Identify which cell holds the provided text, then report its [x, y] central coordinate. 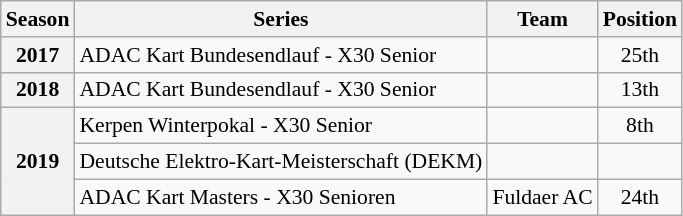
Series [280, 19]
Team [542, 19]
2018 [38, 90]
2019 [38, 162]
24th [640, 197]
Position [640, 19]
25th [640, 55]
Deutsche Elektro-Kart-Meisterschaft (DEKM) [280, 162]
Fuldaer AC [542, 197]
Kerpen Winterpokal - X30 Senior [280, 126]
ADAC Kart Masters - X30 Senioren [280, 197]
8th [640, 126]
2017 [38, 55]
13th [640, 90]
Season [38, 19]
